Find where the given text appears and provide that cell's center as [X, Y] coordinate. 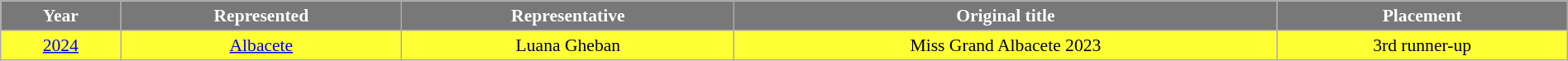
2024 [61, 45]
Represented [261, 16]
Miss Grand Albacete 2023 [1006, 45]
Representative [568, 16]
Placement [1422, 16]
3rd runner-up [1422, 45]
Original title [1006, 16]
Year [61, 16]
Albacete [261, 45]
Luana Gheban [568, 45]
